For the text-containing cell, return its midpoint in [x, y] coordinate format. 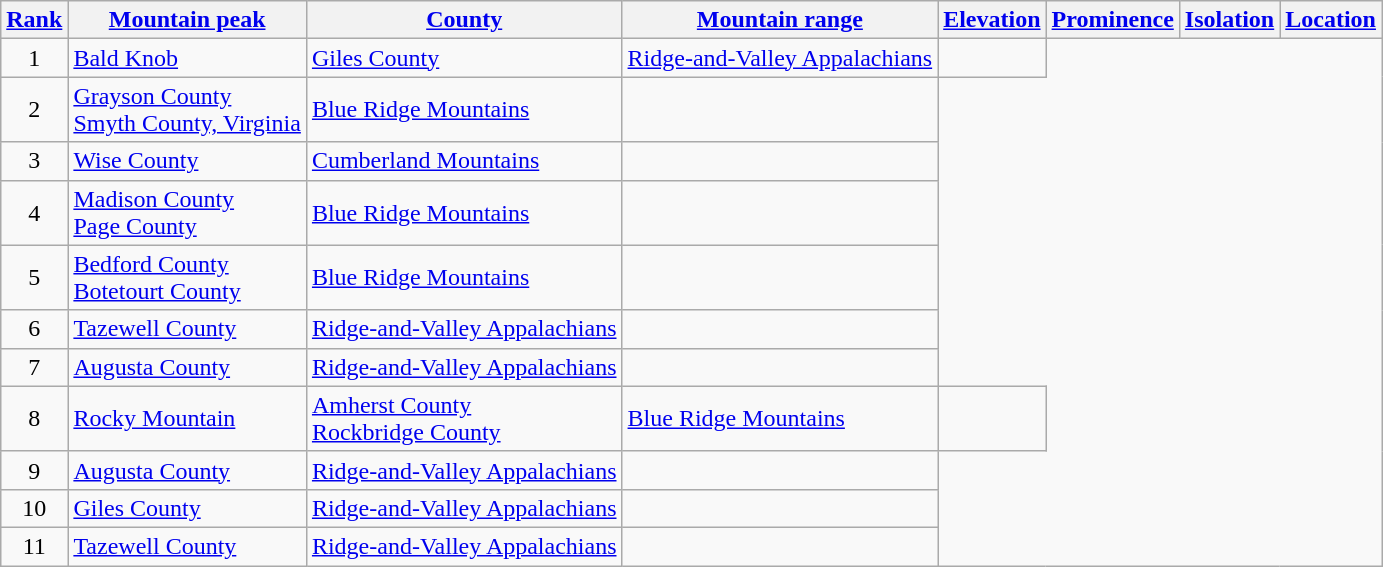
Madison CountyPage County [188, 212]
Elevation [992, 20]
Cumberland Mountains [464, 161]
6 [34, 329]
2 [34, 110]
Mountain peak [188, 20]
1 [34, 58]
7 [34, 367]
3 [34, 161]
9 [34, 470]
Isolation [1229, 20]
Bedford CountyBotetourt County [188, 278]
5 [34, 278]
Grayson CountySmyth County, Virginia [188, 110]
Location [1331, 20]
10 [34, 508]
Wise County [188, 161]
4 [34, 212]
8 [34, 418]
Rocky Mountain [188, 418]
Bald Knob [188, 58]
Amherst CountyRockbridge County [464, 418]
Prominence [1112, 20]
Mountain range [780, 20]
County [464, 20]
11 [34, 546]
Rank [34, 20]
